Scan for the cell matching the given text and deliver its [X, Y] coordinate at center. 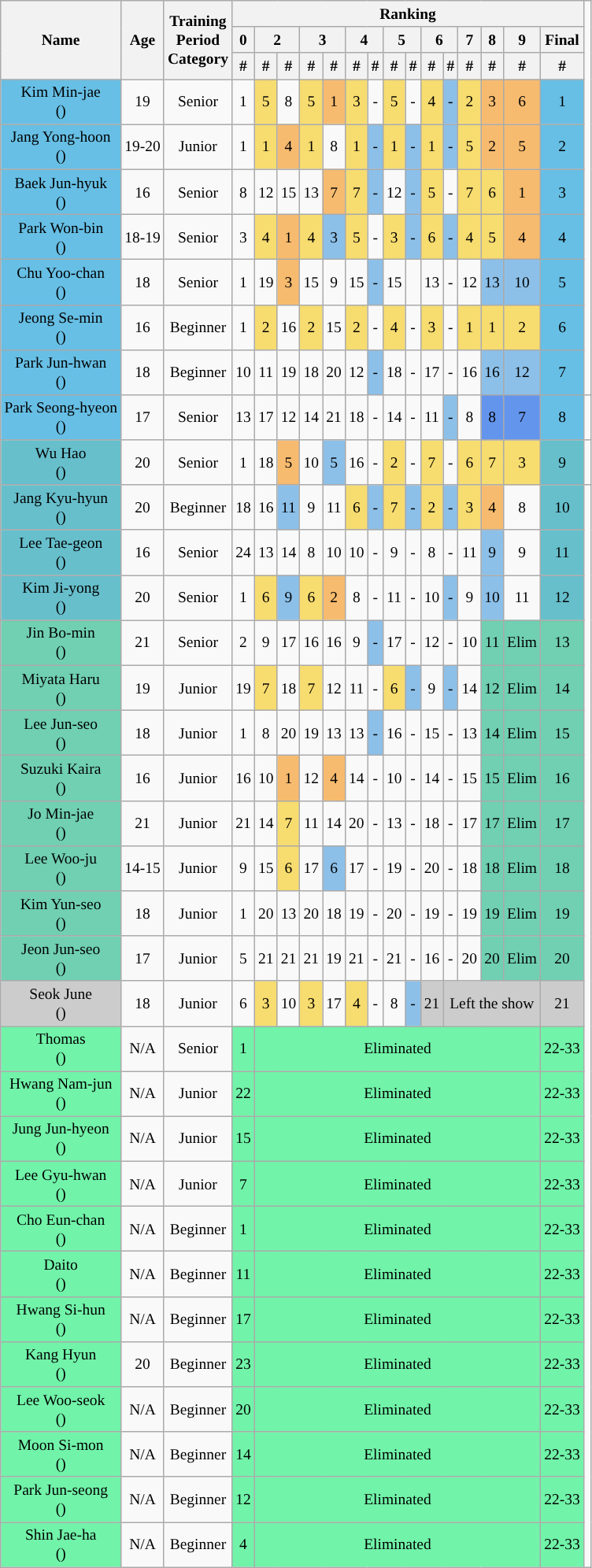
Cho Eun-chan() [61, 1230]
Kang Hyun() [61, 1363]
Age [143, 40]
TrainingPeriodCategory [198, 40]
Jin Bo-min() [61, 642]
Jeon Jun-seo() [61, 959]
Final [562, 39]
Miyata Haru() [61, 688]
19-20 [143, 146]
Jang Yong-hoon() [61, 146]
0 [244, 39]
Ranking [408, 14]
Kim Yun-seo() [61, 913]
Seok June() [61, 1003]
Baek Jun-hyuk() [61, 192]
Hwang Nam-jun() [61, 1094]
Moon Si-mon() [61, 1455]
24 [244, 553]
Jo Min-jae() [61, 823]
Left the show [492, 1003]
Jung Jun-hyeon() [61, 1138]
14-15 [143, 867]
Name [61, 40]
Park Won-bin() [61, 236]
Daito() [61, 1274]
Lee Jun-seo() [61, 734]
Lee Gyu-hwan() [61, 1184]
Shin Jae-ha() [61, 1544]
Chu Yoo-chan() [61, 282]
Lee Woo-ju() [61, 867]
Thomas() [61, 1048]
18-19 [143, 236]
Lee Tae-geon() [61, 553]
Wu Hao() [61, 463]
Jang Kyu-hyun() [61, 507]
Suzuki Kaira() [61, 778]
22 [244, 1094]
Hwang Si-hun() [61, 1319]
Park Jun-hwan() [61, 372]
Jeong Se-min() [61, 327]
Lee Woo-seok() [61, 1409]
Kim Ji-yong() [61, 598]
23 [244, 1363]
Park Jun-seong() [61, 1499]
Park Seong-hyeon() [61, 417]
Kim Min-jae() [61, 102]
